Return [X, Y] of the center of cell containing provided text 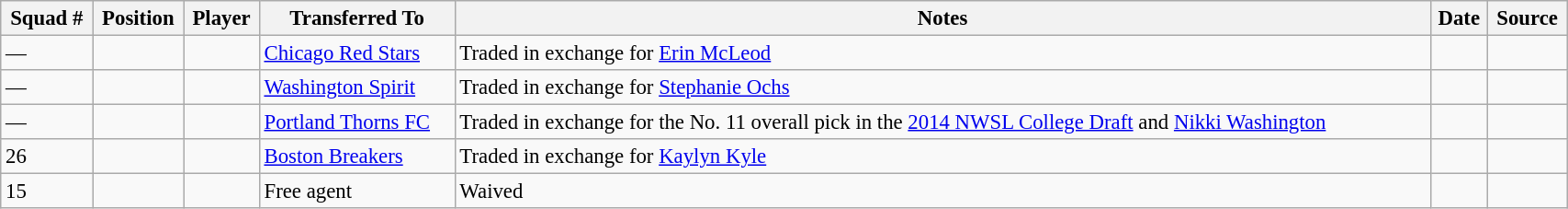
Washington Spirit [356, 87]
Player [221, 18]
Free agent [356, 192]
Portland Thorns FC [356, 122]
Traded in exchange for Stephanie Ochs [942, 87]
Traded in exchange for the No. 11 overall pick in the 2014 NWSL College Draft and Nikki Washington [942, 122]
Position [138, 18]
Waived [942, 192]
Squad # [47, 18]
26 [47, 157]
Boston Breakers [356, 157]
Transferred To [356, 18]
Source [1528, 18]
15 [47, 192]
Notes [942, 18]
Date [1459, 18]
Chicago Red Stars [356, 53]
Traded in exchange for Erin McLeod [942, 53]
Traded in exchange for Kaylyn Kyle [942, 157]
